Output the (x, y) coordinate of the center of the cell containing the given text.  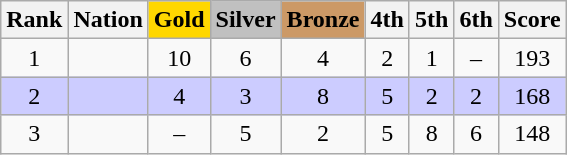
4th (387, 20)
Score (532, 20)
Bronze (323, 20)
148 (532, 134)
5th (431, 20)
10 (179, 58)
6th (476, 20)
Gold (179, 20)
193 (532, 58)
168 (532, 96)
Rank (34, 20)
Nation (108, 20)
Silver (246, 20)
